Extract the (X, Y) coordinate from the center of the cell holding the provided text.  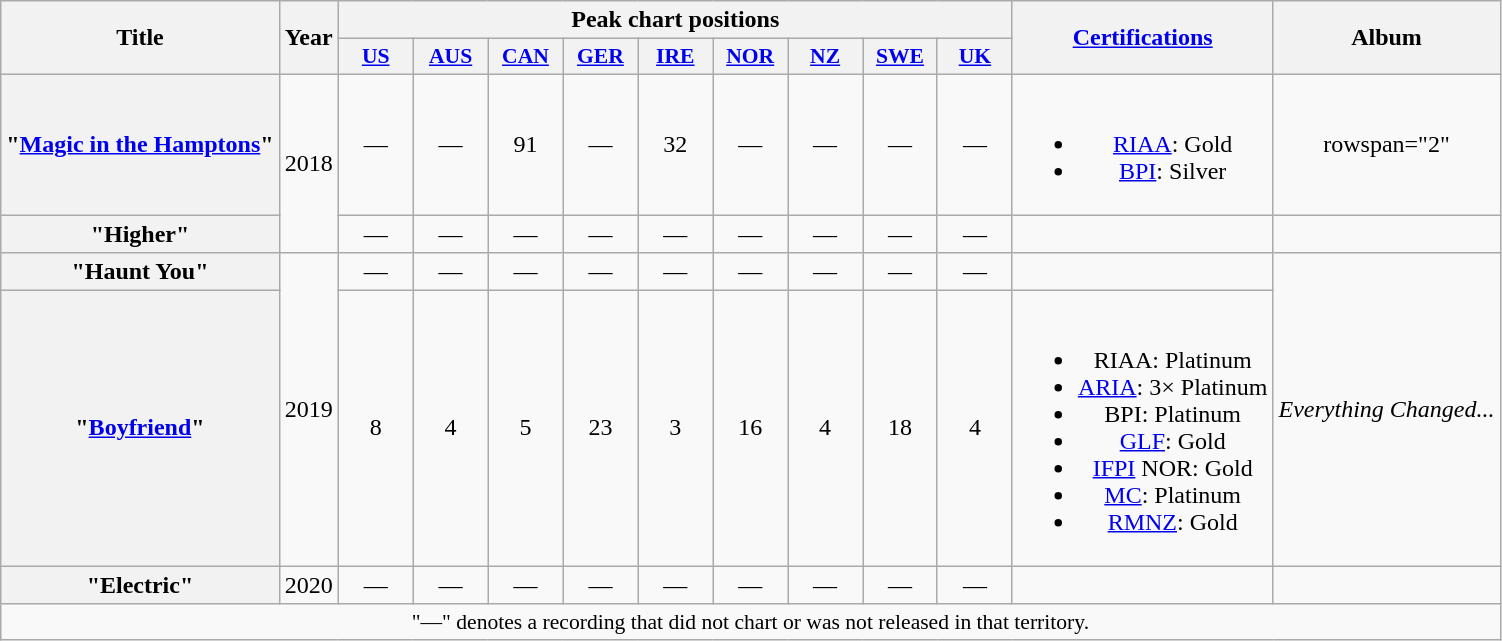
Title (140, 38)
"Electric" (140, 585)
16 (750, 428)
2018 (308, 163)
23 (600, 428)
Peak chart positions (675, 20)
3 (676, 428)
91 (526, 144)
Everything Changed... (1386, 410)
Album (1386, 38)
5 (526, 428)
2019 (308, 410)
UK (974, 57)
NZ (826, 57)
RIAA: PlatinumARIA: 3× PlatinumBPI: PlatinumGLF: GoldIFPI NOR: GoldMC: PlatinumRMNZ: Gold (1142, 428)
CAN (526, 57)
32 (676, 144)
IRE (676, 57)
SWE (900, 57)
18 (900, 428)
8 (376, 428)
Certifications (1142, 38)
"Boyfriend" (140, 428)
US (376, 57)
rowspan="2" (1386, 144)
RIAA: GoldBPI: Silver (1142, 144)
GER (600, 57)
AUS (450, 57)
"Higher" (140, 233)
Year (308, 38)
"Haunt You" (140, 272)
"Magic in the Hamptons" (140, 144)
2020 (308, 585)
NOR (750, 57)
"—" denotes a recording that did not chart or was not released in that territory. (750, 622)
